Capture the cell that displays the provided text and extract its (X, Y) central coordinate. 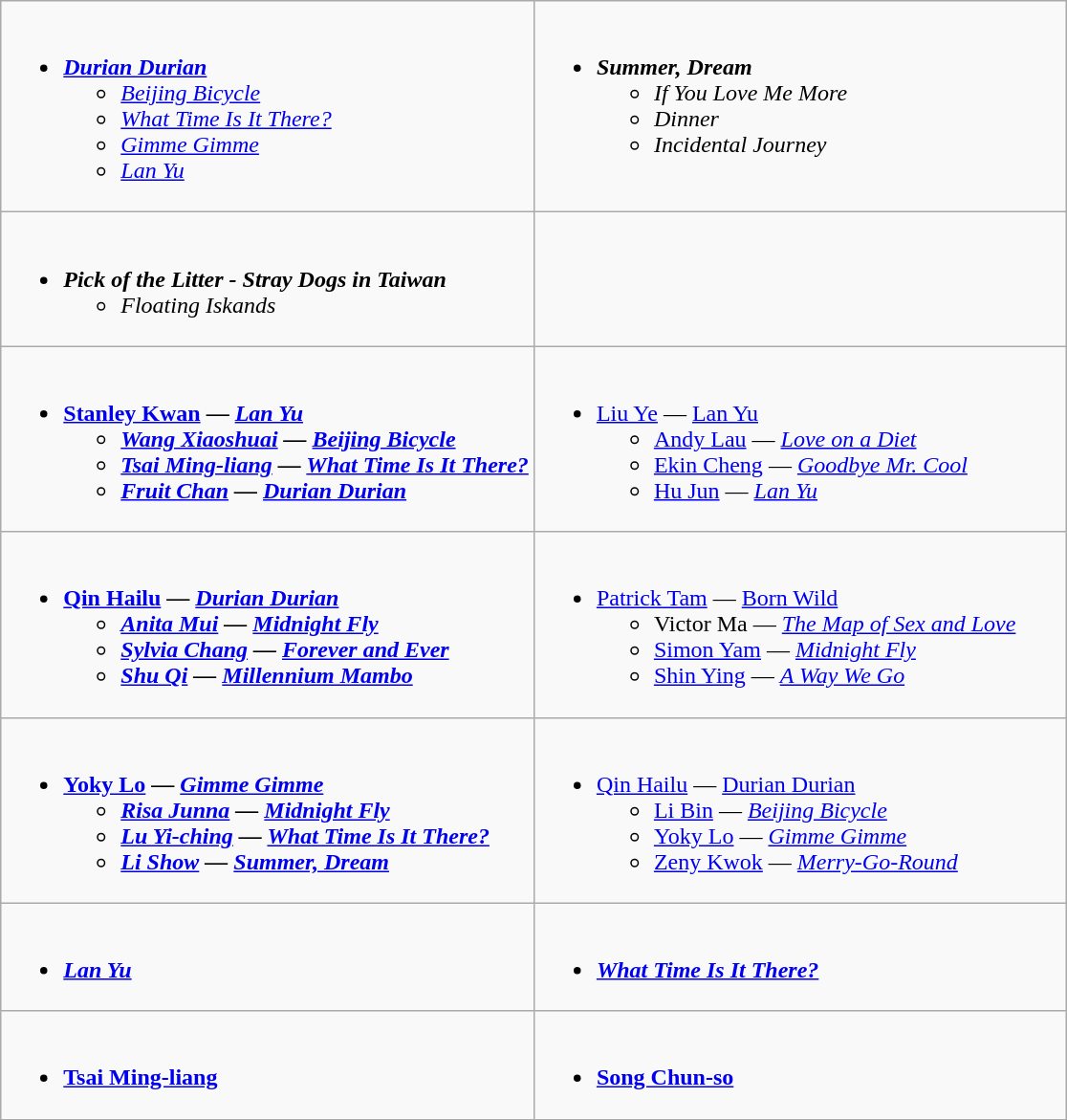
Yoky Lo — Gimme GimmeRisa Junna — Midnight FlyLu Yi-ching — What Time Is It There?Li Show — Summer, Dream (268, 810)
Summer, DreamIf You Love Me MoreDinnerIncidental Journey (800, 107)
Pick of the Litter - Stray Dogs in TaiwanFloating Iskands (268, 279)
Qin Hailu — Durian DurianAnita Mui — Midnight FlySylvia Chang — Forever and EverShu Qi — Millennium Mambo (268, 625)
Lan Yu (268, 956)
Durian DurianBeijing BicycleWhat Time Is It There?Gimme GimmeLan Yu (268, 107)
Song Chun-so (800, 1065)
Stanley Kwan — Lan YuWang Xiaoshuai — Beijing BicycleTsai Ming-liang — What Time Is It There?Fruit Chan — Durian Durian (268, 439)
Qin Hailu — Durian DurianLi Bin — Beijing BicycleYoky Lo — Gimme GimmeZeny Kwok — Merry-Go-Round (800, 810)
What Time Is It There? (800, 956)
Patrick Tam — Born WildVictor Ma — The Map of Sex and LoveSimon Yam — Midnight FlyShin Ying — A Way We Go (800, 625)
Tsai Ming-liang (268, 1065)
Liu Ye — Lan YuAndy Lau — Love on a DietEkin Cheng — Goodbye Mr. Cool Hu Jun — Lan Yu (800, 439)
